Output the (x, y) coordinate of the center of the cell containing the given text.  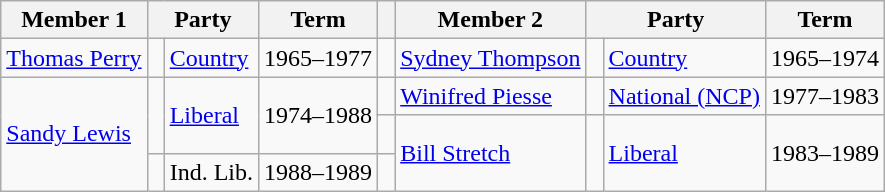
Ind. Lib. (211, 172)
Sandy Lewis (74, 134)
1988–1989 (318, 172)
Winifred Piesse (490, 96)
1974–1988 (318, 115)
Sydney Thompson (490, 58)
Member 1 (74, 20)
1977–1983 (824, 96)
1965–1974 (824, 58)
Member 2 (490, 20)
1965–1977 (318, 58)
Bill Stretch (490, 153)
National (NCP) (684, 96)
Thomas Perry (74, 58)
1983–1989 (824, 153)
